From the cell containing the given text, extract its center point as [x, y] coordinate. 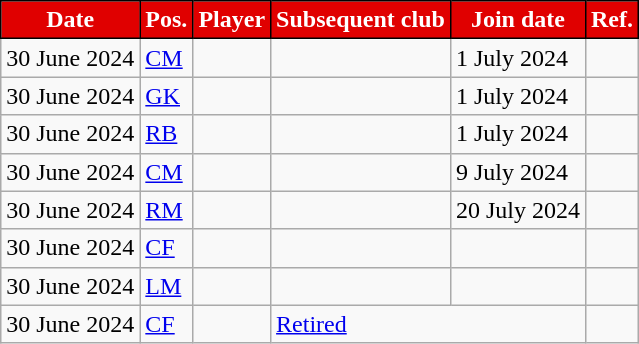
20 July 2024 [518, 210]
RB [166, 134]
Date [70, 20]
GK [166, 96]
LM [166, 286]
Ref. [612, 20]
Subsequent club [361, 20]
Retired [428, 324]
Player [232, 20]
9 July 2024 [518, 172]
RM [166, 210]
Pos. [166, 20]
Join date [518, 20]
